Locate the cell with the specified text and output its (X, Y) center coordinate. 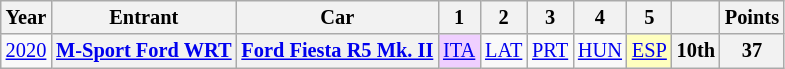
Ford Fiesta R5 Mk. II (337, 51)
5 (650, 17)
Entrant (144, 17)
4 (600, 17)
ITA (459, 51)
Points (752, 17)
PRT (550, 51)
10th (696, 51)
Year (26, 17)
HUN (600, 51)
M-Sport Ford WRT (144, 51)
Car (337, 17)
37 (752, 51)
ESP (650, 51)
3 (550, 17)
2020 (26, 51)
LAT (504, 51)
2 (504, 17)
1 (459, 17)
